Extract the [X, Y] coordinate from the center of the cell holding the provided text.  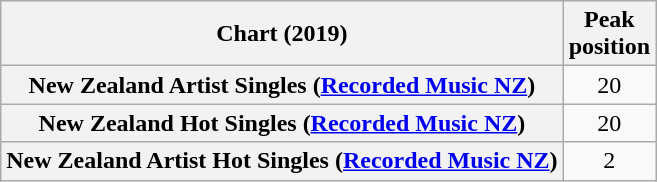
New Zealand Hot Singles (Recorded Music NZ) [282, 123]
2 [609, 161]
Peakposition [609, 34]
New Zealand Artist Hot Singles (Recorded Music NZ) [282, 161]
Chart (2019) [282, 34]
New Zealand Artist Singles (Recorded Music NZ) [282, 85]
